Output the [x, y] coordinate of the center of the cell containing the given text.  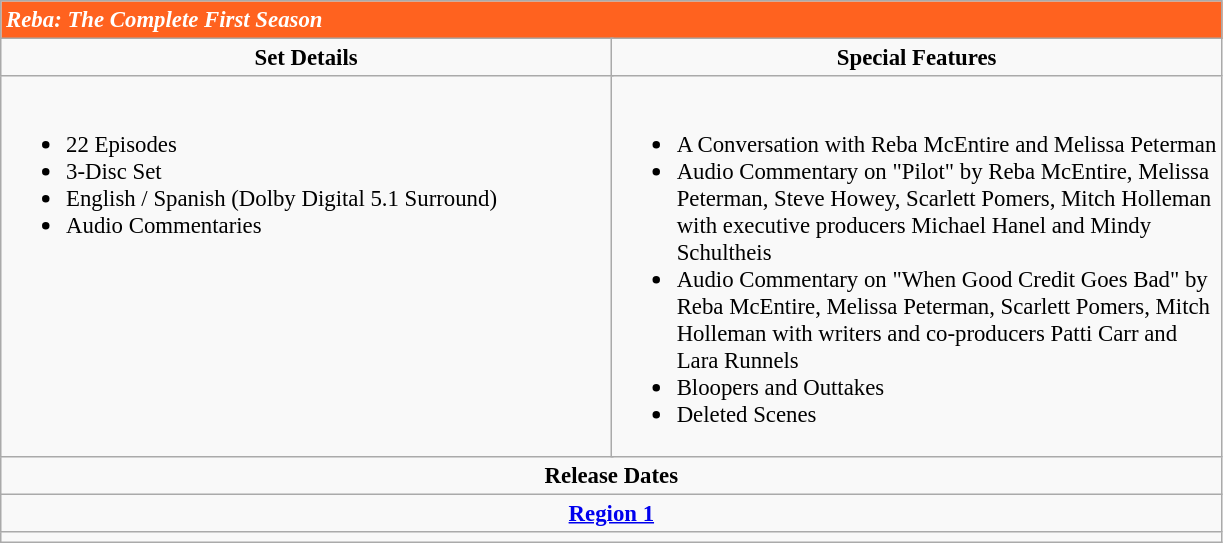
Set Details [306, 58]
22 Episodes3-Disc SetEnglish / Spanish (Dolby Digital 5.1 Surround)Audio Commentaries [306, 266]
Region 1 [612, 513]
Special Features [916, 58]
Reba: The Complete First Season [612, 20]
Release Dates [612, 475]
